Pinpoint the cell where the given text exists, returning its [X, Y] midpoint coordinate. 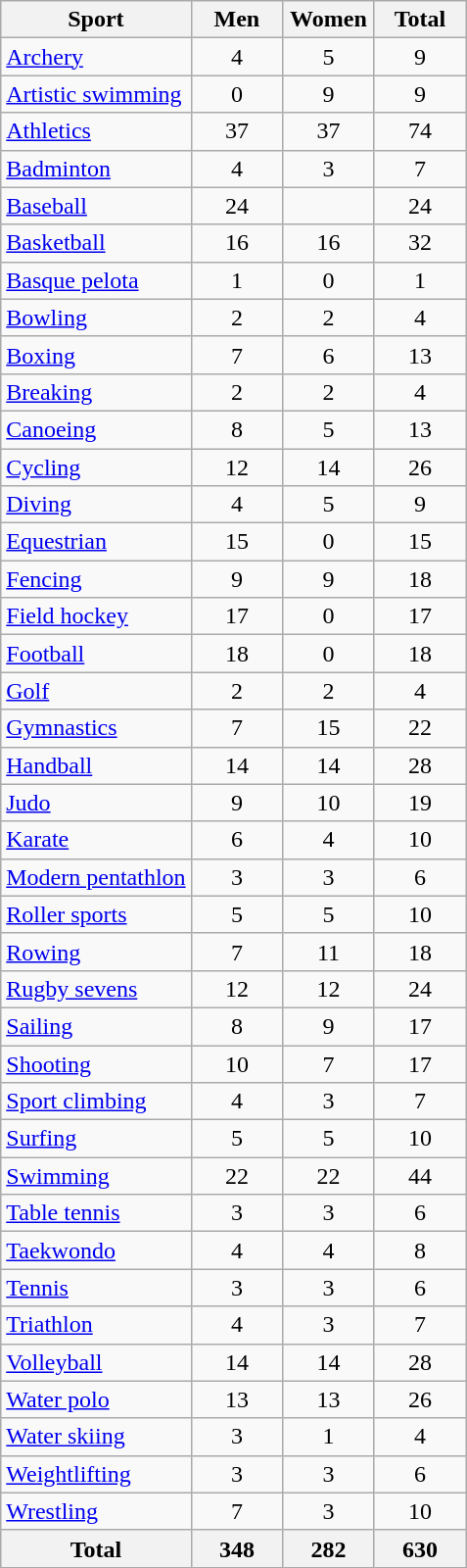
Artistic swimming [96, 94]
44 [420, 1176]
Canoeing [96, 429]
Weightlifting [96, 1474]
Field hockey [96, 616]
Triathlon [96, 1325]
32 [420, 243]
Modern pentathlon [96, 877]
Athletics [96, 131]
11 [329, 952]
Basque pelota [96, 280]
Baseball [96, 206]
Fencing [96, 579]
Breaking [96, 392]
Cycling [96, 467]
Women [329, 20]
Sailing [96, 1026]
Swimming [96, 1176]
Roller sports [96, 914]
Surfing [96, 1139]
Rowing [96, 952]
Handball [96, 765]
74 [420, 131]
Equestrian [96, 542]
Volleyball [96, 1362]
Bowling [96, 318]
Sport climbing [96, 1102]
Water polo [96, 1399]
630 [420, 1548]
Rugby sevens [96, 989]
Golf [96, 691]
Football [96, 654]
19 [420, 803]
Wrestling [96, 1511]
Gymnastics [96, 728]
Men [237, 20]
282 [329, 1548]
Shooting [96, 1063]
Sport [96, 20]
Diving [96, 505]
348 [237, 1548]
Judo [96, 803]
Taekwondo [96, 1250]
Karate [96, 840]
Tennis [96, 1288]
Table tennis [96, 1213]
Basketball [96, 243]
Boxing [96, 355]
Water skiing [96, 1437]
Badminton [96, 169]
Archery [96, 57]
